From the cell containing the given text, extract its center point as (x, y) coordinate. 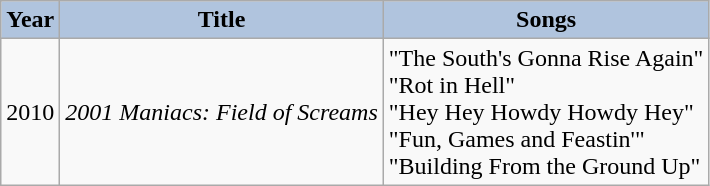
2010 (30, 112)
Title (222, 20)
2001 Maniacs: Field of Screams (222, 112)
"The South's Gonna Rise Again""Rot in Hell""Hey Hey Howdy Howdy Hey""Fun, Games and Feastin'""Building From the Ground Up" (546, 112)
Songs (546, 20)
Year (30, 20)
